Detect which cell encompasses the target text, then output its [X, Y] center coordinate. 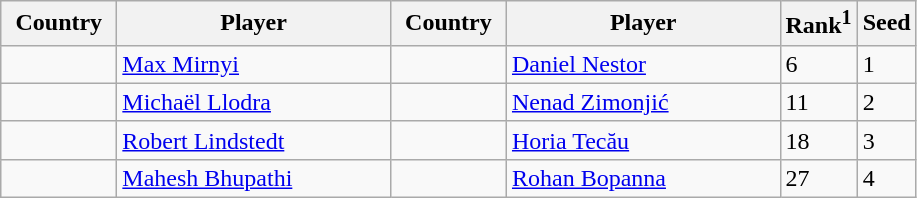
2 [886, 102]
6 [818, 64]
Robert Lindstedt [254, 140]
Michaël Llodra [254, 102]
4 [886, 178]
11 [818, 102]
Horia Tecău [643, 140]
Seed [886, 24]
Rohan Bopanna [643, 178]
1 [886, 64]
Nenad Zimonjić [643, 102]
18 [818, 140]
Daniel Nestor [643, 64]
Mahesh Bhupathi [254, 178]
27 [818, 178]
3 [886, 140]
Rank1 [818, 24]
Max Mirnyi [254, 64]
